Pinpoint the cell where the given text exists, returning its [x, y] midpoint coordinate. 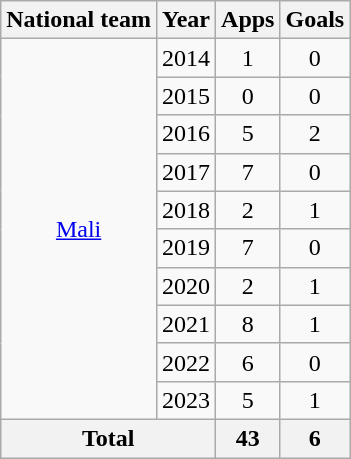
2020 [186, 286]
2018 [186, 210]
2023 [186, 400]
Goals [315, 20]
2021 [186, 324]
2016 [186, 134]
Total [108, 438]
2014 [186, 58]
2015 [186, 96]
Mali [79, 230]
Year [186, 20]
Apps [248, 20]
2017 [186, 172]
2022 [186, 362]
43 [248, 438]
National team [79, 20]
2019 [186, 248]
8 [248, 324]
